Detect which cell encompasses the target text, then output its [X, Y] center coordinate. 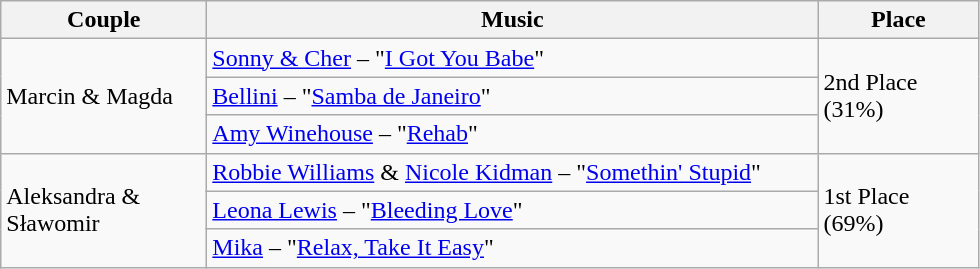
Leona Lewis – "Bleeding Love" [512, 210]
Place [898, 20]
Aleksandra & Sławomir [104, 210]
Sonny & Cher – "I Got You Babe" [512, 58]
Robbie Williams & Nicole Kidman – "Somethin' Stupid" [512, 172]
Music [512, 20]
Bellini – "Samba de Janeiro" [512, 96]
1st Place (69%) [898, 210]
2nd Place (31%) [898, 96]
Couple [104, 20]
Marcin & Magda [104, 96]
Mika – "Relax, Take It Easy" [512, 248]
Amy Winehouse – "Rehab" [512, 134]
